Capture the cell that displays the provided text and extract its [x, y] central coordinate. 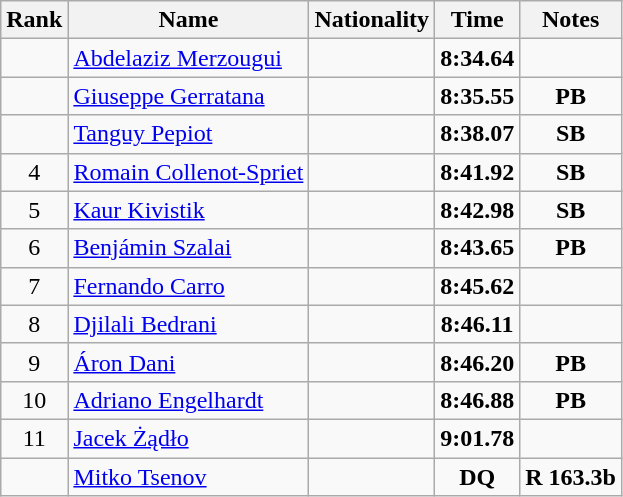
Rank [34, 20]
8:46.88 [478, 400]
Tanguy Pepiot [188, 134]
8:34.64 [478, 58]
8:41.92 [478, 172]
Djilali Bedrani [188, 324]
9:01.78 [478, 438]
Name [188, 20]
Nationality [372, 20]
Fernando Carro [188, 286]
Benjámin Szalai [188, 248]
8:46.20 [478, 362]
8 [34, 324]
Notes [571, 20]
8:46.11 [478, 324]
6 [34, 248]
9 [34, 362]
8:35.55 [478, 96]
Romain Collenot-Spriet [188, 172]
7 [34, 286]
Giuseppe Gerratana [188, 96]
4 [34, 172]
Áron Dani [188, 362]
Jacek Żądło [188, 438]
Abdelaziz Merzougui [188, 58]
8:38.07 [478, 134]
5 [34, 210]
8:43.65 [478, 248]
10 [34, 400]
Kaur Kivistik [188, 210]
DQ [478, 477]
R 163.3b [571, 477]
Mitko Tsenov [188, 477]
Adriano Engelhardt [188, 400]
8:42.98 [478, 210]
8:45.62 [478, 286]
11 [34, 438]
Time [478, 20]
